Determine the (x, y) coordinate at the center of the cell enclosing the given text.  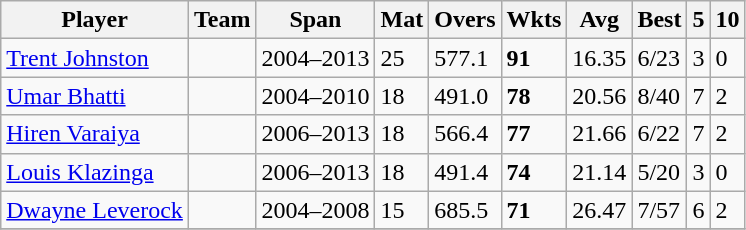
566.4 (465, 134)
Player (95, 20)
6/23 (660, 58)
10 (728, 20)
Overs (465, 20)
Trent Johnston (95, 58)
5 (698, 20)
577.1 (465, 58)
20.56 (600, 96)
Dwayne Leverock (95, 210)
6/22 (660, 134)
15 (402, 210)
Span (316, 20)
Mat (402, 20)
6 (698, 210)
78 (534, 96)
Hiren Varaiya (95, 134)
25 (402, 58)
2004–2008 (316, 210)
2004–2010 (316, 96)
91 (534, 58)
2004–2013 (316, 58)
8/40 (660, 96)
685.5 (465, 210)
16.35 (600, 58)
Team (222, 20)
26.47 (600, 210)
Wkts (534, 20)
71 (534, 210)
Avg (600, 20)
21.66 (600, 134)
5/20 (660, 172)
7/57 (660, 210)
Louis Klazinga (95, 172)
74 (534, 172)
Best (660, 20)
21.14 (600, 172)
491.0 (465, 96)
77 (534, 134)
491.4 (465, 172)
Umar Bhatti (95, 96)
